Scan for the cell matching the given text and deliver its (X, Y) coordinate at center. 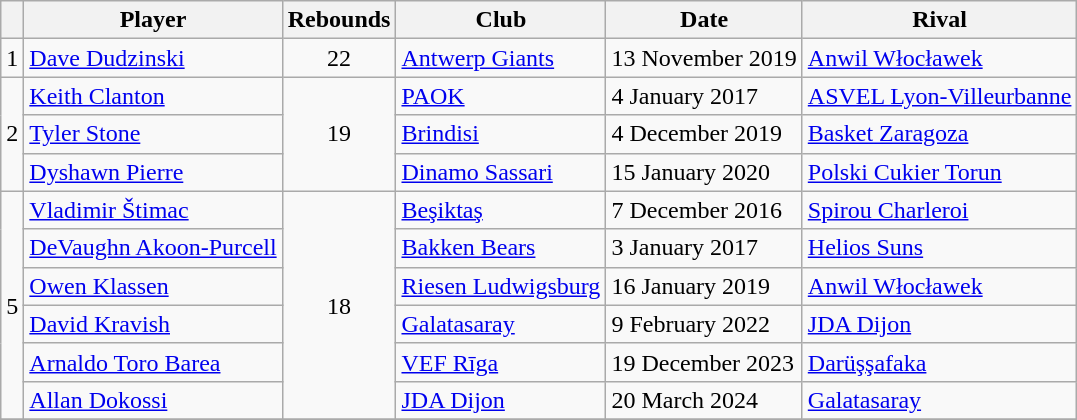
7 December 2016 (704, 210)
1 (12, 58)
Polski Cukier Torun (940, 172)
5 (12, 305)
Player (153, 20)
Rival (940, 20)
ASVEL Lyon-Villeurbanne (940, 96)
Dyshawn Pierre (153, 172)
15 January 2020 (704, 172)
Arnaldo Toro Barea (153, 362)
18 (339, 305)
Dave Dudzinski (153, 58)
Riesen Ludwigsburg (501, 286)
20 March 2024 (704, 400)
4 December 2019 (704, 134)
19 December 2023 (704, 362)
3 January 2017 (704, 248)
Helios Suns (940, 248)
Vladimir Štimac (153, 210)
Antwerp Giants (501, 58)
PAOK (501, 96)
9 February 2022 (704, 324)
Beşiktaş (501, 210)
Darüşşafaka (940, 362)
DeVaughn Akoon-Purcell (153, 248)
16 January 2019 (704, 286)
19 (339, 134)
4 January 2017 (704, 96)
Rebounds (339, 20)
Brindisi (501, 134)
2 (12, 134)
Allan Dokossi (153, 400)
Owen Klassen (153, 286)
Date (704, 20)
Basket Zaragoza (940, 134)
22 (339, 58)
Keith Clanton (153, 96)
David Kravish (153, 324)
Tyler Stone (153, 134)
VEF Rīga (501, 362)
Spirou Charleroi (940, 210)
Bakken Bears (501, 248)
13 November 2019 (704, 58)
Club (501, 20)
Dinamo Sassari (501, 172)
